From the cell containing the given text, extract its center point as [x, y] coordinate. 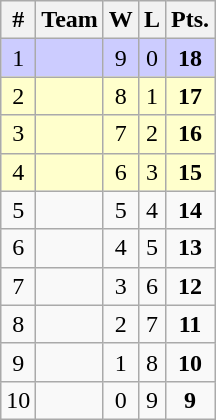
L [152, 20]
16 [190, 134]
12 [190, 286]
W [120, 20]
Pts. [190, 20]
11 [190, 324]
15 [190, 172]
Team [70, 20]
18 [190, 58]
14 [190, 210]
13 [190, 248]
# [18, 20]
17 [190, 96]
